Find where the given text appears and provide that cell's center as (X, Y) coordinate. 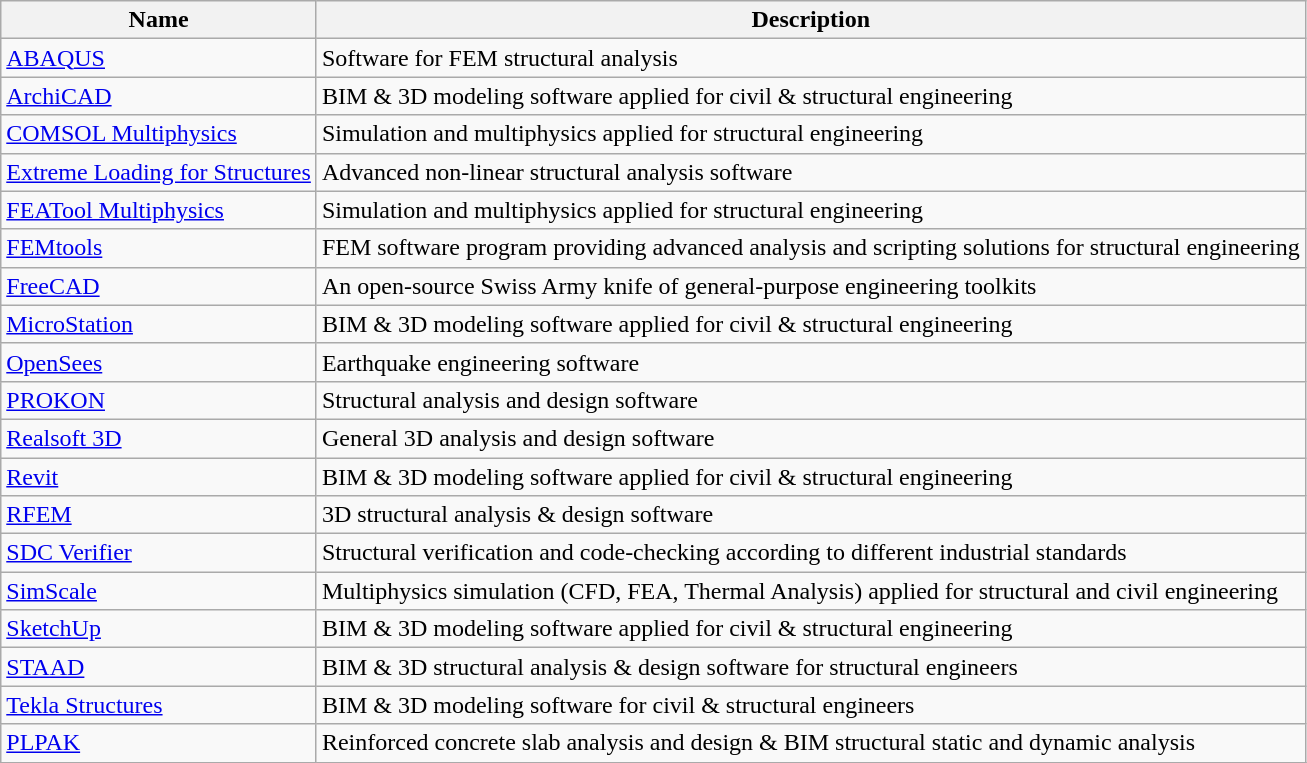
BIM & 3D modeling software for civil & structural engineers (810, 705)
Software for FEM structural analysis (810, 58)
Description (810, 20)
Structural analysis and design software (810, 400)
General 3D analysis and design software (810, 438)
Realsoft 3D (159, 438)
Name (159, 20)
An open-source Swiss Army knife of general-purpose engineering toolkits (810, 286)
SDC Verifier (159, 553)
Advanced non-linear structural analysis software (810, 172)
SimScale (159, 591)
Revit (159, 477)
FEMtools (159, 248)
OpenSees (159, 362)
RFEM (159, 515)
COMSOL Multiphysics (159, 134)
ABAQUS (159, 58)
PROKON (159, 400)
BIM & 3D structural analysis & design software for structural engineers (810, 667)
FreeCAD (159, 286)
FEATool Multiphysics (159, 210)
MicroStation (159, 324)
FEM software program providing advanced analysis and scripting solutions for structural engineering (810, 248)
ArchiCAD (159, 96)
Earthquake engineering software (810, 362)
SketchUp (159, 629)
STAAD (159, 667)
3D structural analysis & design software (810, 515)
Reinforced concrete slab analysis and design & BIM structural static and dynamic analysis (810, 743)
Multiphysics simulation (CFD, FEA, Thermal Analysis) applied for structural and civil engineering (810, 591)
Structural verification and code-checking according to different industrial standards (810, 553)
Extreme Loading for Structures (159, 172)
PLPAK (159, 743)
Tekla Structures (159, 705)
